From the cell containing the given text, extract its center point as (x, y) coordinate. 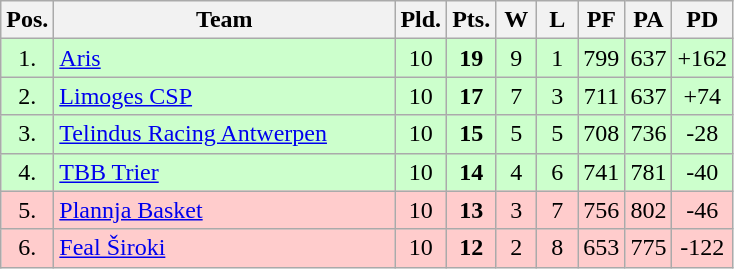
Aris (224, 58)
756 (602, 210)
-40 (702, 172)
2 (516, 248)
Telindus Racing Antwerpen (224, 134)
3. (28, 134)
1 (558, 58)
PD (702, 20)
8 (558, 248)
6 (558, 172)
711 (602, 96)
W (516, 20)
Team (224, 20)
799 (602, 58)
708 (602, 134)
802 (648, 210)
4. (28, 172)
741 (602, 172)
13 (472, 210)
PA (648, 20)
6. (28, 248)
9 (516, 58)
653 (602, 248)
Pld. (421, 20)
781 (648, 172)
5. (28, 210)
Feal Široki (224, 248)
17 (472, 96)
736 (648, 134)
TBB Trier (224, 172)
775 (648, 248)
19 (472, 58)
-46 (702, 210)
Pos. (28, 20)
+74 (702, 96)
1. (28, 58)
Limoges CSP (224, 96)
-28 (702, 134)
-122 (702, 248)
2. (28, 96)
+162 (702, 58)
4 (516, 172)
L (558, 20)
14 (472, 172)
PF (602, 20)
12 (472, 248)
Pts. (472, 20)
15 (472, 134)
Plannja Basket (224, 210)
